Locate the cell with the specified text and output its (X, Y) center coordinate. 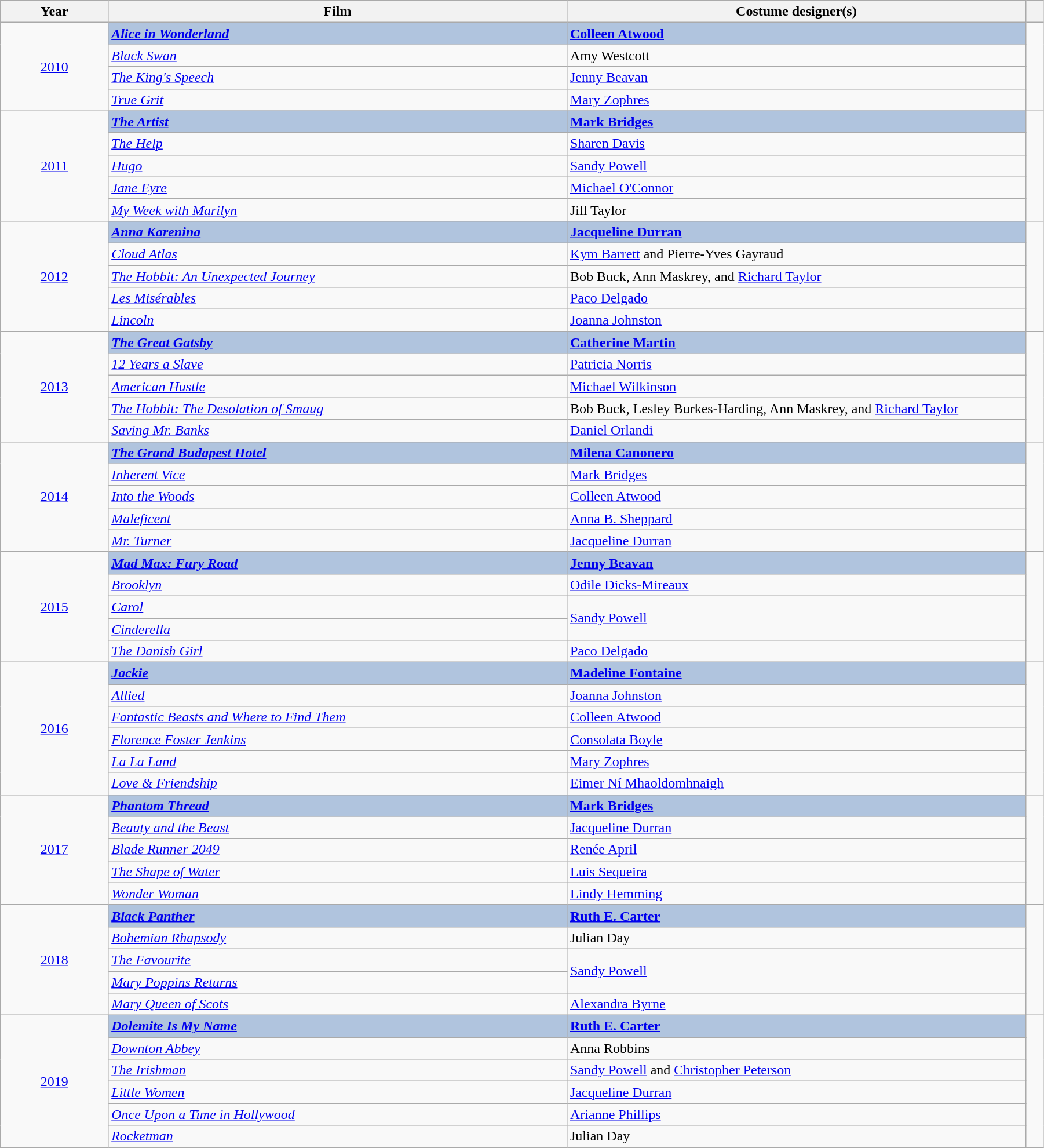
Jane Eyre (338, 188)
Into the Woods (338, 497)
Renée April (796, 850)
Milena Canonero (796, 453)
Bohemian Rhapsody (338, 938)
Costume designer(s) (796, 12)
The Hobbit: An Unexpected Journey (338, 276)
Inherent Vice (338, 475)
La La Land (338, 761)
The King's Speech (338, 78)
True Grit (338, 100)
Mary Poppins Returns (338, 982)
Year (54, 12)
Luis Sequeira (796, 872)
Michael Wilkinson (796, 387)
Eimer Ní Mhaoldomhnaigh (796, 783)
Mr. Turner (338, 541)
Once Upon a Time in Hollywood (338, 1114)
The Danish Girl (338, 651)
Alexandra Byrne (796, 1004)
Brooklyn (338, 585)
Downton Abbey (338, 1048)
Black Swan (338, 56)
Hugo (338, 166)
2019 (54, 1081)
2016 (54, 728)
12 Years a Slave (338, 365)
Catherine Martin (796, 342)
Film (338, 12)
The Help (338, 144)
Rocketman (338, 1136)
Daniel Orlandi (796, 431)
Black Panther (338, 916)
Les Misérables (338, 298)
Odile Dicks-Mireaux (796, 585)
Allied (338, 695)
Wonder Woman (338, 894)
The Artist (338, 122)
Patricia Norris (796, 365)
Blade Runner 2049 (338, 850)
2018 (54, 960)
2014 (54, 497)
American Hustle (338, 387)
Anna Robbins (796, 1048)
Maleficent (338, 519)
Alice in Wonderland (338, 34)
My Week with Marilyn (338, 210)
Lindy Hemming (796, 894)
Sandy Powell and Christopher Peterson (796, 1070)
Mary Queen of Scots (338, 1004)
Anna Karenina (338, 232)
2010 (54, 67)
The Grand Budapest Hotel (338, 453)
The Irishman (338, 1070)
2012 (54, 276)
Saving Mr. Banks (338, 431)
Jill Taylor (796, 210)
Fantastic Beasts and Where to Find Them (338, 717)
Bob Buck, Ann Maskrey, and Richard Taylor (796, 276)
Little Women (338, 1092)
Dolemite Is My Name (338, 1026)
Cinderella (338, 629)
2017 (54, 850)
Beauty and the Beast (338, 828)
Jackie (338, 673)
2015 (54, 607)
The Shape of Water (338, 872)
Phantom Thread (338, 806)
Michael O'Connor (796, 188)
Arianne Phillips (796, 1114)
Consolata Boyle (796, 739)
The Hobbit: The Desolation of Smaug (338, 409)
Florence Foster Jenkins (338, 739)
Carol (338, 607)
The Great Gatsby (338, 342)
Kym Barrett and Pierre-Yves Gayraud (796, 254)
Anna B. Sheppard (796, 519)
The Favourite (338, 960)
Amy Westcott (796, 56)
Cloud Atlas (338, 254)
2011 (54, 166)
Lincoln (338, 320)
Love & Friendship (338, 783)
2013 (54, 387)
Mad Max: Fury Road (338, 563)
Sharen Davis (796, 144)
Madeline Fontaine (796, 673)
Bob Buck, Lesley Burkes-Harding, Ann Maskrey, and Richard Taylor (796, 409)
